Capture the cell that displays the provided text and extract its [X, Y] central coordinate. 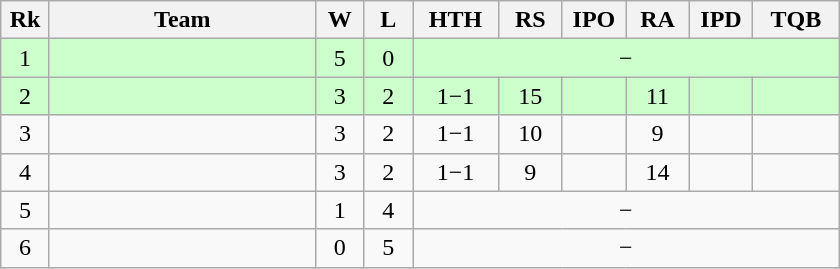
IPD [721, 20]
Rk [26, 20]
10 [531, 134]
HTH [455, 20]
TQB [796, 20]
6 [26, 248]
Team [182, 20]
L [388, 20]
RA [658, 20]
15 [531, 96]
IPO [594, 20]
RS [531, 20]
14 [658, 172]
W [340, 20]
11 [658, 96]
